Determine the [X, Y] coordinate at the center of the cell enclosing the given text.  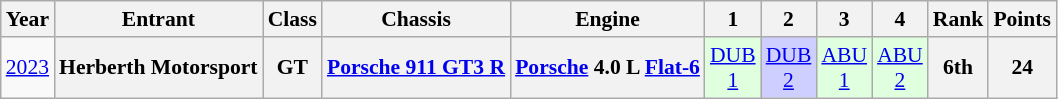
DUB1 [733, 68]
ABU1 [844, 68]
Engine [608, 19]
Herberth Motorsport [158, 68]
Points [1022, 19]
Rank [958, 19]
24 [1022, 68]
ABU2 [900, 68]
Entrant [158, 19]
GT [292, 68]
1 [733, 19]
4 [900, 19]
DUB2 [789, 68]
Chassis [416, 19]
6th [958, 68]
Porsche 4.0 L Flat-6 [608, 68]
Porsche 911 GT3 R [416, 68]
2023 [28, 68]
Year [28, 19]
3 [844, 19]
Class [292, 19]
2 [789, 19]
